Output the [x, y] coordinate of the center of the cell containing the given text.  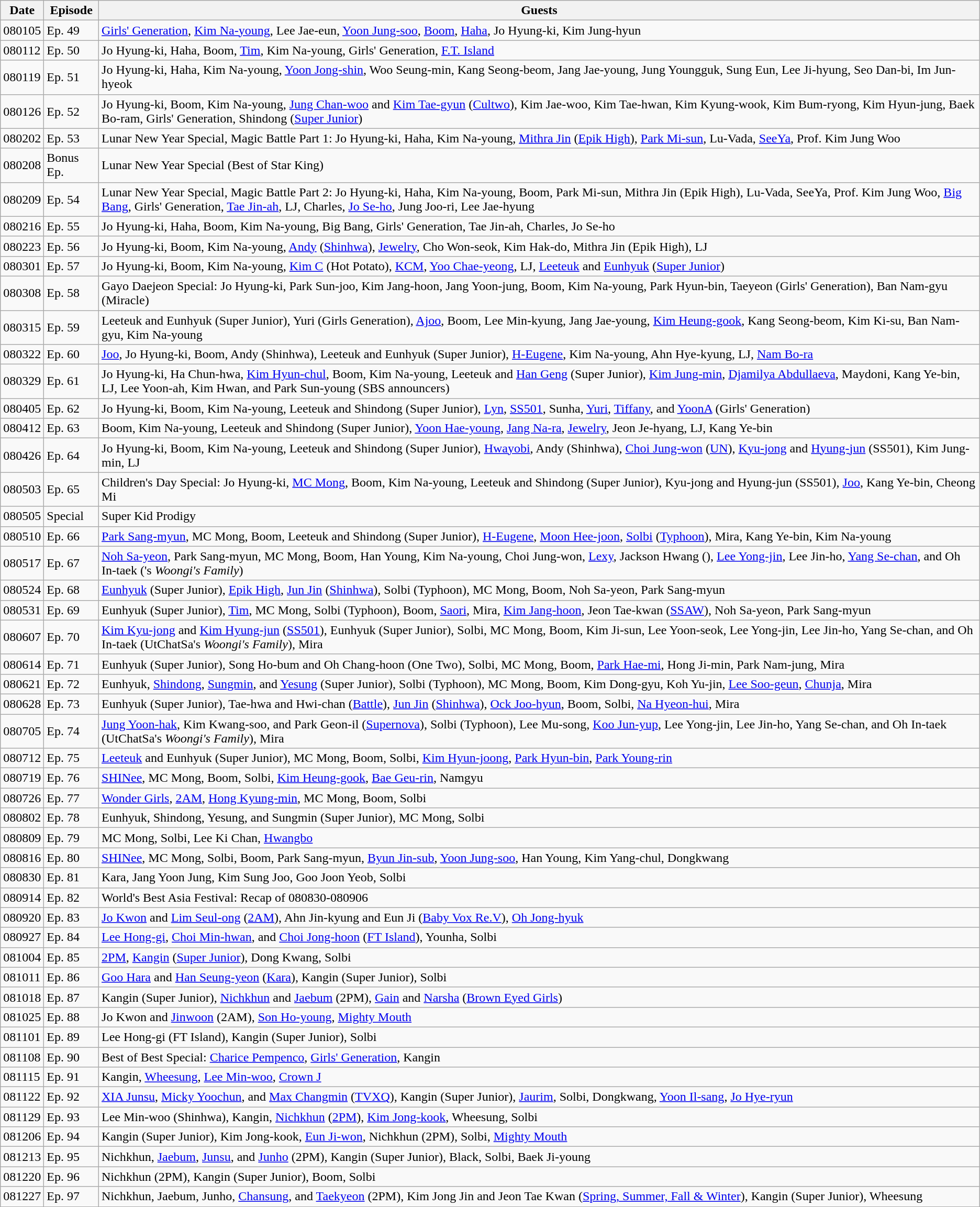
Ep. 76 [71, 778]
Eunhyuk, Shindong, Sungmin, and Yesung (Super Junior), Solbi (Typhoon), MC Mong, Boom, Kim Dong-gyu, Koh Yu-jin, Lee Soo-geun, Chunja, Mira [539, 684]
Ep. 95 [71, 1157]
Jo Kwon and Lim Seul-ong (2AM), Ahn Jin-kyung and Eun Ji (Baby Vox Re.V), Oh Jong-hyuk [539, 917]
081025 [22, 1017]
081108 [22, 1057]
Nichkhun, Jaebum, Junsu, and Junho (2PM), Kangin (Super Junior), Black, Solbi, Baek Ji-young [539, 1157]
080505 [22, 516]
Boom, Kim Na-young, Leeteuk and Shindong (Super Junior), Yoon Hae-young, Jang Na-ra, Jewelry, Jeon Je-hyang, LJ, Kang Ye-bin [539, 428]
Ep. 50 [71, 50]
Ep. 54 [71, 199]
080927 [22, 937]
080126 [22, 111]
080614 [22, 664]
Ep. 74 [71, 731]
080510 [22, 536]
Ep. 69 [71, 610]
Ep. 60 [71, 355]
080223 [22, 246]
Leeteuk and Eunhyuk (Super Junior), MC Mong, Boom, Solbi, Kim Hyun-joong, Park Hyun-bin, Park Young-rin [539, 758]
Ep. 59 [71, 327]
080503 [22, 489]
080726 [22, 798]
Eunhyuk (Super Junior), Epik High, Jun Jin (Shinhwa), Solbi (Typhoon), MC Mong, Boom, Noh Sa-yeon, Park Sang-myun [539, 590]
Ep. 89 [71, 1037]
080202 [22, 138]
081004 [22, 957]
Ep. 92 [71, 1097]
Ep. 56 [71, 246]
Lunar New Year Special (Best of Star King) [539, 165]
080412 [22, 428]
080208 [22, 165]
081206 [22, 1137]
080308 [22, 293]
080920 [22, 917]
Bonus Ep. [71, 165]
Ep. 62 [71, 408]
Ep. 66 [71, 536]
Eunhyuk (Super Junior), Tim, MC Mong, Solbi (Typhoon), Boom, Saori, Mira, Kim Jang-hoon, Jeon Tae-kwan (SSAW), Noh Sa-yeon, Park Sang-myun [539, 610]
081018 [22, 997]
Ep. 84 [71, 937]
Eunhyuk (Super Junior), Song Ho-bum and Oh Chang-hoon (One Two), Solbi, MC Mong, Boom, Park Hae-mi, Hong Ji-min, Park Nam-jung, Mira [539, 664]
Park Sang-myun, MC Mong, Boom, Leeteuk and Shindong (Super Junior), H-Eugene, Moon Hee-joon, Solbi (Typhoon), Mira, Kang Ye-bin, Kim Na-young [539, 536]
080524 [22, 590]
Kangin (Super Junior), Kim Jong-kook, Eun Ji-won, Nichkhun (2PM), Solbi, Mighty Mouth [539, 1137]
SHINee, MC Mong, Boom, Solbi, Kim Heung-gook, Bae Geu-rin, Namgyu [539, 778]
Ep. 78 [71, 818]
Wonder Girls, 2AM, Hong Kyung-min, MC Mong, Boom, Solbi [539, 798]
Ep. 57 [71, 266]
080517 [22, 563]
080112 [22, 50]
Ep. 79 [71, 838]
Ep. 83 [71, 917]
Nichkhun (2PM), Kangin (Super Junior), Boom, Solbi [539, 1177]
080322 [22, 355]
080802 [22, 818]
Kangin (Super Junior), Nichkhun and Jaebum (2PM), Gain and Narsha (Brown Eyed Girls) [539, 997]
Kangin, Wheesung, Lee Min-woo, Crown J [539, 1077]
081129 [22, 1117]
Ep. 64 [71, 456]
World's Best Asia Festival: Recap of 080830-080906 [539, 898]
XIA Junsu, Micky Yoochun, and Max Changmin (TVXQ), Kangin (Super Junior), Jaurim, Solbi, Dongkwang, Yoon Il-sang, Jo Hye-ryun [539, 1097]
080405 [22, 408]
Jo Hyung-ki, Boom, Kim Na-young, Leeteuk and Shindong (Super Junior), Lyn, SS501, Sunha, Yuri, Tiffany, and YoonA (Girls' Generation) [539, 408]
Lee Hong-gi, Choi Min-hwan, and Choi Jong-hoon (FT Island), Younha, Solbi [539, 937]
Ep. 51 [71, 77]
Goo Hara and Han Seung-yeon (Kara), Kangin (Super Junior), Solbi [539, 977]
Ep. 63 [71, 428]
080119 [22, 77]
Ep. 97 [71, 1197]
080105 [22, 30]
Girls' Generation, Kim Na-young, Lee Jae-eun, Yoon Jung-soo, Boom, Haha, Jo Hyung-ki, Kim Jung-hyun [539, 30]
080607 [22, 637]
081101 [22, 1037]
Jo Hyung-ki, Haha, Boom, Tim, Kim Na-young, Girls' Generation, F.T. Island [539, 50]
080216 [22, 226]
080426 [22, 456]
081213 [22, 1157]
080719 [22, 778]
Ep. 96 [71, 1177]
Ep. 85 [71, 957]
Kara, Jang Yoon Jung, Kim Sung Joo, Goo Joon Yeob, Solbi [539, 878]
Lee Min-woo (Shinhwa), Kangin, Nichkhun (2PM), Kim Jong-kook, Wheesung, Solbi [539, 1117]
Ep. 67 [71, 563]
Eunhyuk, Shindong, Yesung, and Sungmin (Super Junior), MC Mong, Solbi [539, 818]
080705 [22, 731]
Ep. 88 [71, 1017]
Ep. 77 [71, 798]
Ep. 70 [71, 637]
Ep. 94 [71, 1137]
Ep. 75 [71, 758]
Ep. 72 [71, 684]
Ep. 93 [71, 1117]
080914 [22, 898]
Lee Hong-gi (FT Island), Kangin (Super Junior), Solbi [539, 1037]
Ep. 58 [71, 293]
Ep. 87 [71, 997]
Ep. 81 [71, 878]
Jo Hyung-ki, Boom, Kim Na-young, Kim C (Hot Potato), KCM, Yoo Chae-yeong, LJ, Leeteuk and Eunhyuk (Super Junior) [539, 266]
Best of Best Special: Charice Pempenco, Girls' Generation, Kangin [539, 1057]
080628 [22, 704]
Ep. 68 [71, 590]
Ep. 49 [71, 30]
080816 [22, 858]
080315 [22, 327]
Ep. 53 [71, 138]
080809 [22, 838]
081220 [22, 1177]
Ep. 61 [71, 381]
080329 [22, 381]
Jo Hyung-ki, Haha, Boom, Kim Na-young, Big Bang, Girls' Generation, Tae Jin-ah, Charles, Jo Se-ho [539, 226]
Guests [539, 10]
Joo, Jo Hyung-ki, Boom, Andy (Shinhwa), Leeteuk and Eunhyuk (Super Junior), H-Eugene, Kim Na-young, Ahn Hye-kyung, LJ, Nam Bo-ra [539, 355]
080712 [22, 758]
081115 [22, 1077]
2PM, Kangin (Super Junior), Dong Kwang, Solbi [539, 957]
081227 [22, 1197]
Eunhyuk (Super Junior), Tae-hwa and Hwi-chan (Battle), Jun Jin (Shinhwa), Ock Joo-hyun, Boom, Solbi, Na Hyeon-hui, Mira [539, 704]
Ep. 65 [71, 489]
080209 [22, 199]
080531 [22, 610]
Ep. 91 [71, 1077]
Ep. 73 [71, 704]
Ep. 82 [71, 898]
Ep. 55 [71, 226]
Lunar New Year Special, Magic Battle Part 1: Jo Hyung-ki, Haha, Kim Na-young, Mithra Jin (Epik High), Park Mi-sun, Lu-Vada, SeeYa, Prof. Kim Jung Woo [539, 138]
081122 [22, 1097]
081011 [22, 977]
080621 [22, 684]
Date [22, 10]
Ep. 71 [71, 664]
Ep. 86 [71, 977]
080301 [22, 266]
SHINee, MC Mong, Solbi, Boom, Park Sang-myun, Byun Jin-sub, Yoon Jung-soo, Han Young, Kim Yang-chul, Dongkwang [539, 858]
Ep. 52 [71, 111]
080830 [22, 878]
Special [71, 516]
Ep. 80 [71, 858]
Jo Hyung-ki, Boom, Kim Na-young, Andy (Shinhwa), Jewelry, Cho Won-seok, Kim Hak-do, Mithra Jin (Epik High), LJ [539, 246]
Jo Kwon and Jinwoon (2AM), Son Ho-young, Mighty Mouth [539, 1017]
Episode [71, 10]
Super Kid Prodigy [539, 516]
MC Mong, Solbi, Lee Ki Chan, Hwangbo [539, 838]
Ep. 90 [71, 1057]
